For the text-containing cell, return its midpoint in [X, Y] coordinate format. 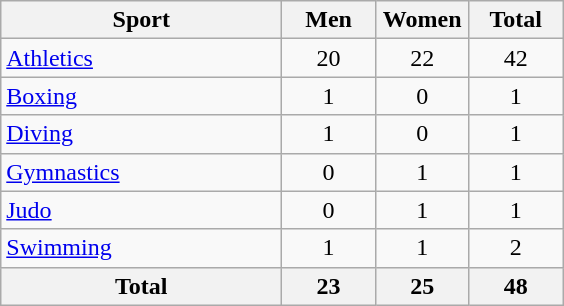
2 [516, 248]
20 [329, 58]
48 [516, 286]
Diving [142, 134]
23 [329, 286]
42 [516, 58]
Men [329, 20]
Swimming [142, 248]
Women [422, 20]
25 [422, 286]
Athletics [142, 58]
Judo [142, 210]
Gymnastics [142, 172]
22 [422, 58]
Sport [142, 20]
Boxing [142, 96]
